Scan for the cell matching the given text and deliver its [x, y] coordinate at center. 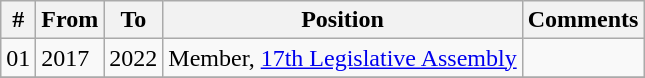
2022 [134, 58]
01 [18, 58]
Comments [583, 20]
Position [342, 20]
Member, 17th Legislative Assembly [342, 58]
To [134, 20]
2017 [70, 58]
From [70, 20]
# [18, 20]
